Return the [X, Y] coordinate for the center point of the cell that contains the specified text.  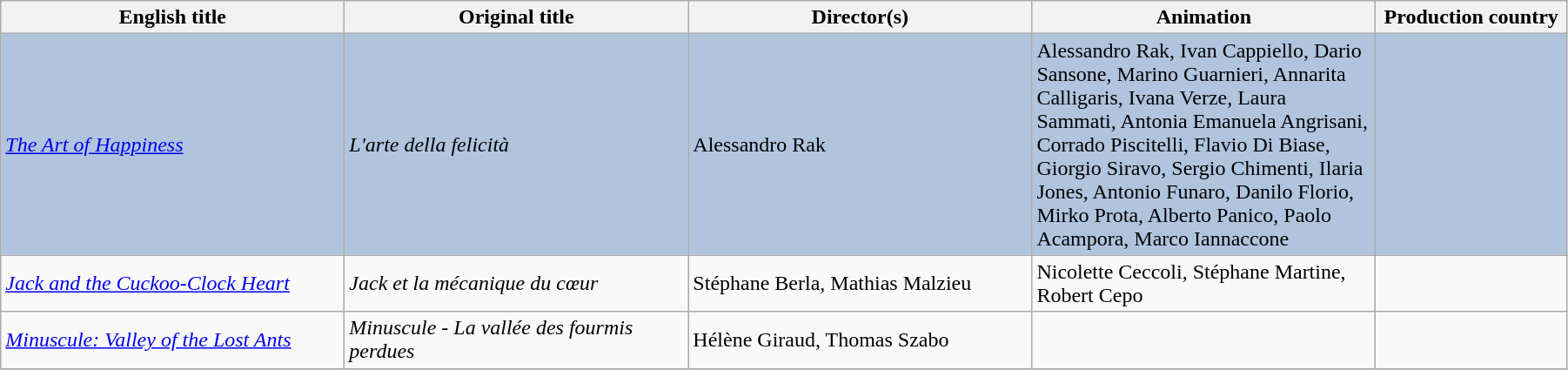
Production country [1471, 17]
Stéphane Berla, Mathias Malzieu [860, 284]
Alessandro Rak [860, 145]
Director(s) [860, 17]
Hélène Giraud, Thomas Szabo [860, 340]
Minuscule: Valley of the Lost Ants [172, 340]
Animation [1204, 17]
Jack et la mécanique du cœur [517, 284]
Original title [517, 17]
L'arte della felicità [517, 145]
The Art of Happiness [172, 145]
English title [172, 17]
Jack and the Cuckoo-Clock Heart [172, 284]
Minuscule - La vallée des fourmis perdues [517, 340]
Nicolette Ceccoli, Stéphane Martine, Robert Cepo [1204, 284]
